Search for the cell housing the specified text and yield its (X, Y) center coordinate. 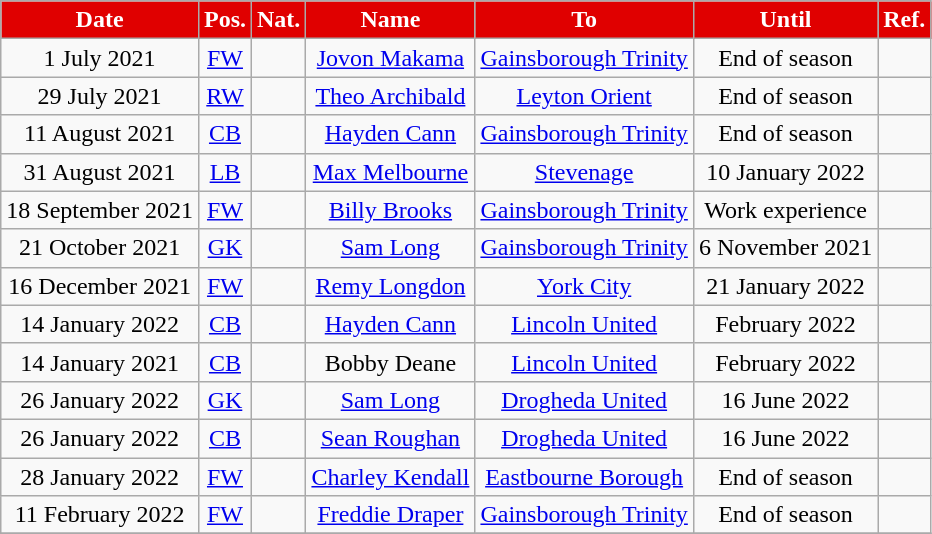
RW (224, 96)
11 February 2022 (100, 515)
Remy Longdon (390, 286)
1 July 2021 (100, 58)
14 January 2021 (100, 362)
Freddie Draper (390, 515)
28 January 2022 (100, 477)
To (584, 20)
Eastbourne Borough (584, 477)
6 November 2021 (785, 248)
Date (100, 20)
21 October 2021 (100, 248)
Stevenage (584, 172)
Until (785, 20)
16 December 2021 (100, 286)
Ref. (904, 20)
Billy Brooks (390, 210)
11 August 2021 (100, 134)
Work experience (785, 210)
29 July 2021 (100, 96)
Bobby Deane (390, 362)
Jovon Makama (390, 58)
Sean Roughan (390, 438)
21 January 2022 (785, 286)
31 August 2021 (100, 172)
Leyton Orient (584, 96)
Max Melbourne (390, 172)
Charley Kendall (390, 477)
York City (584, 286)
Nat. (279, 20)
Theo Archibald (390, 96)
10 January 2022 (785, 172)
Name (390, 20)
14 January 2022 (100, 324)
LB (224, 172)
Pos. (224, 20)
18 September 2021 (100, 210)
